From the cell containing the given text, extract its center point as [X, Y] coordinate. 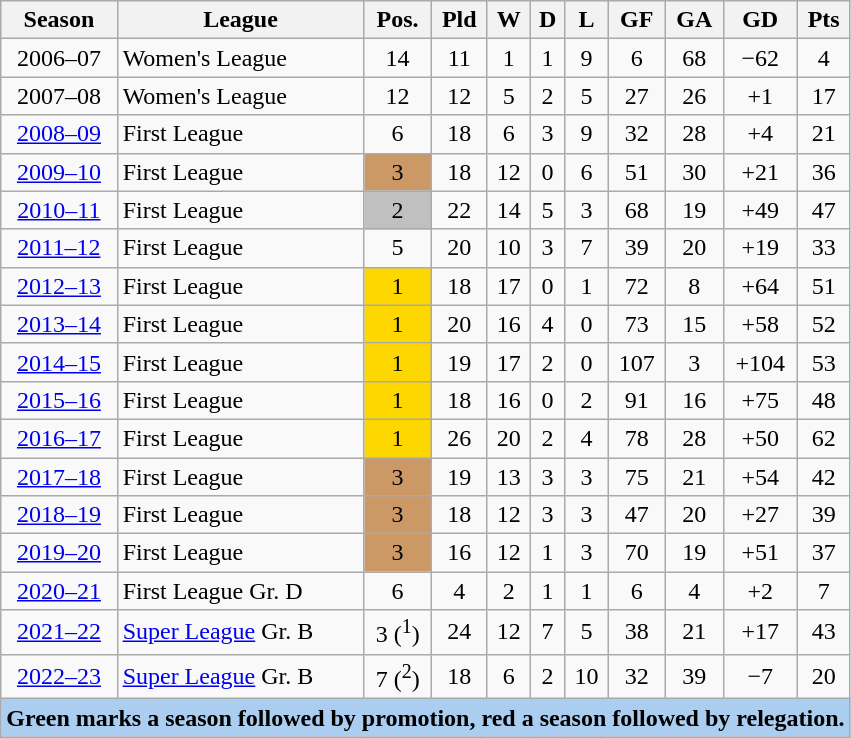
62 [824, 438]
48 [824, 400]
+75 [760, 400]
GD [760, 20]
2021–22 [59, 632]
73 [637, 324]
36 [824, 172]
72 [637, 286]
Season [59, 20]
2007–08 [59, 96]
2020–21 [59, 591]
43 [824, 632]
38 [637, 632]
+49 [760, 210]
8 [694, 286]
L [586, 20]
+1 [760, 96]
D [548, 20]
GA [694, 20]
First League Gr. D [240, 591]
Pos. [398, 20]
2006–07 [59, 58]
78 [637, 438]
37 [824, 553]
+104 [760, 362]
75 [637, 477]
2013–14 [59, 324]
+21 [760, 172]
91 [637, 400]
52 [824, 324]
−62 [760, 58]
W [508, 20]
2009–10 [59, 172]
2019–20 [59, 553]
53 [824, 362]
3 (1) [398, 632]
+19 [760, 248]
+4 [760, 134]
+2 [760, 591]
2011–12 [59, 248]
+51 [760, 553]
2015–16 [59, 400]
Pts [824, 20]
11 [459, 58]
2017–18 [59, 477]
+58 [760, 324]
Pld [459, 20]
League [240, 20]
7 (2) [398, 676]
33 [824, 248]
30 [694, 172]
2012–13 [59, 286]
+17 [760, 632]
2014–15 [59, 362]
107 [637, 362]
70 [637, 553]
−7 [760, 676]
2010–11 [59, 210]
2018–19 [59, 515]
24 [459, 632]
13 [508, 477]
+27 [760, 515]
22 [459, 210]
+64 [760, 286]
+54 [760, 477]
2016–17 [59, 438]
2008–09 [59, 134]
Green marks a season followed by promotion, red a season followed by relegation. [426, 718]
+50 [760, 438]
2022–23 [59, 676]
27 [637, 96]
GF [637, 20]
15 [694, 324]
42 [824, 477]
